Return [x, y] of the center of cell containing provided text 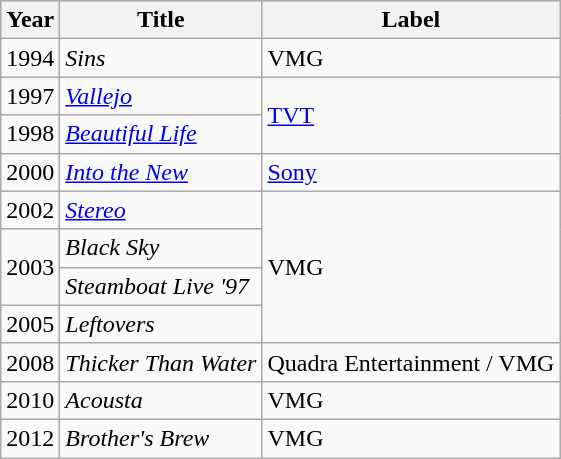
Acousta [161, 400]
Brother's Brew [161, 438]
Into the New [161, 172]
2012 [30, 438]
Steamboat Live '97 [161, 286]
Year [30, 20]
TVT [411, 115]
Vallejo [161, 96]
2000 [30, 172]
Stereo [161, 210]
1997 [30, 96]
Sony [411, 172]
2003 [30, 267]
Sins [161, 58]
Black Sky [161, 248]
Thicker Than Water [161, 362]
2005 [30, 324]
2008 [30, 362]
2010 [30, 400]
Label [411, 20]
Quadra Entertainment / VMG [411, 362]
Beautiful Life [161, 134]
2002 [30, 210]
Leftovers [161, 324]
Title [161, 20]
1998 [30, 134]
1994 [30, 58]
